Determine the (X, Y) coordinate at the center of the cell enclosing the given text.  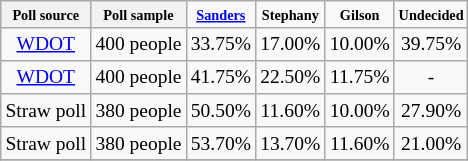
Sanders (220, 14)
11.75% (360, 76)
17.00% (290, 44)
53.70% (220, 144)
Poll source (46, 14)
27.90% (430, 110)
33.75% (220, 44)
39.75% (430, 44)
50.50% (220, 110)
Poll sample (138, 14)
- (430, 76)
41.75% (220, 76)
Undecided (430, 14)
Stephany (290, 14)
13.70% (290, 144)
21.00% (430, 144)
22.50% (290, 76)
Gilson (360, 14)
